Provide the (x, y) coordinate of the cell's center where the given text is located.  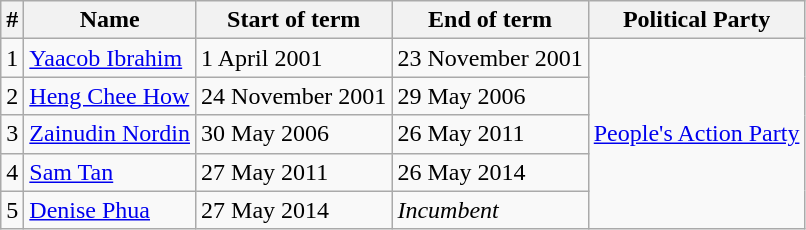
Incumbent (490, 210)
# (12, 20)
Name (110, 20)
2 (12, 96)
24 November 2001 (294, 96)
Sam Tan (110, 172)
Political Party (696, 20)
4 (12, 172)
People's Action Party (696, 134)
1 April 2001 (294, 58)
26 May 2011 (490, 134)
1 (12, 58)
Heng Chee How (110, 96)
3 (12, 134)
Yaacob Ibrahim (110, 58)
End of term (490, 20)
27 May 2011 (294, 172)
Denise Phua (110, 210)
5 (12, 210)
23 November 2001 (490, 58)
30 May 2006 (294, 134)
26 May 2014 (490, 172)
Start of term (294, 20)
Zainudin Nordin (110, 134)
27 May 2014 (294, 210)
29 May 2006 (490, 96)
